Provide the [X, Y] coordinate of the cell's center where the given text is located.  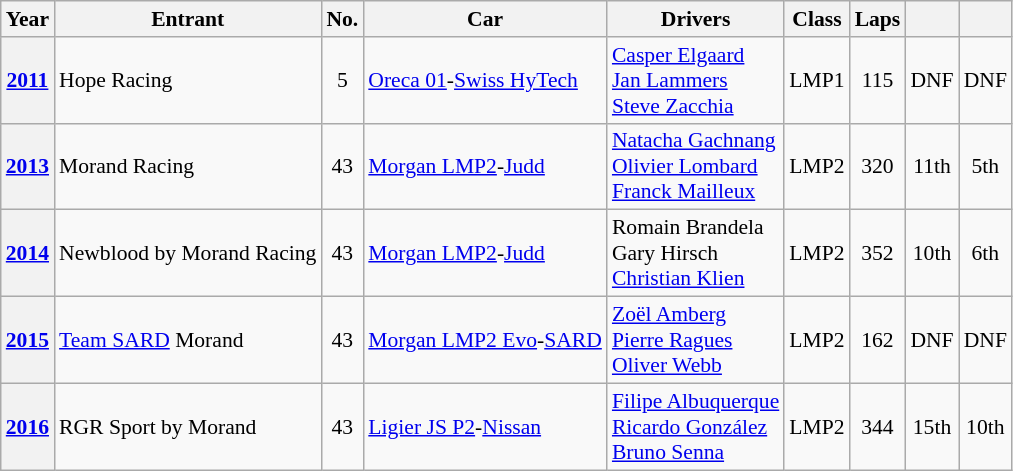
2011 [28, 80]
Team SARD Morand [188, 340]
2013 [28, 166]
5 [342, 80]
LMP1 [816, 80]
162 [878, 340]
Ligier JS P2-Nissan [485, 426]
Morand Racing [188, 166]
Car [485, 19]
Hope Racing [188, 80]
Romain Brandela Gary Hirsch Christian Klien [696, 254]
2016 [28, 426]
Casper Elgaard Jan Lammers Steve Zacchia [696, 80]
Class [816, 19]
2015 [28, 340]
Year [28, 19]
Laps [878, 19]
Oreca 01-Swiss HyTech [485, 80]
344 [878, 426]
11th [932, 166]
115 [878, 80]
15th [932, 426]
5th [986, 166]
Natacha Gachnang Olivier Lombard Franck Mailleux [696, 166]
2014 [28, 254]
Newblood by Morand Racing [188, 254]
6th [986, 254]
Morgan LMP2 Evo-SARD [485, 340]
Zoël Amberg Pierre Ragues Oliver Webb [696, 340]
352 [878, 254]
No. [342, 19]
320 [878, 166]
Filipe Albuquerque Ricardo González Bruno Senna [696, 426]
RGR Sport by Morand [188, 426]
Drivers [696, 19]
Entrant [188, 19]
